Search for the cell housing the specified text and yield its (x, y) center coordinate. 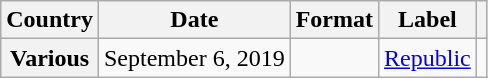
Label (428, 20)
Republic (428, 58)
September 6, 2019 (194, 58)
Country (50, 20)
Format (334, 20)
Date (194, 20)
Various (50, 58)
